Return the [x, y] coordinate for the center point of the cell that contains the specified text.  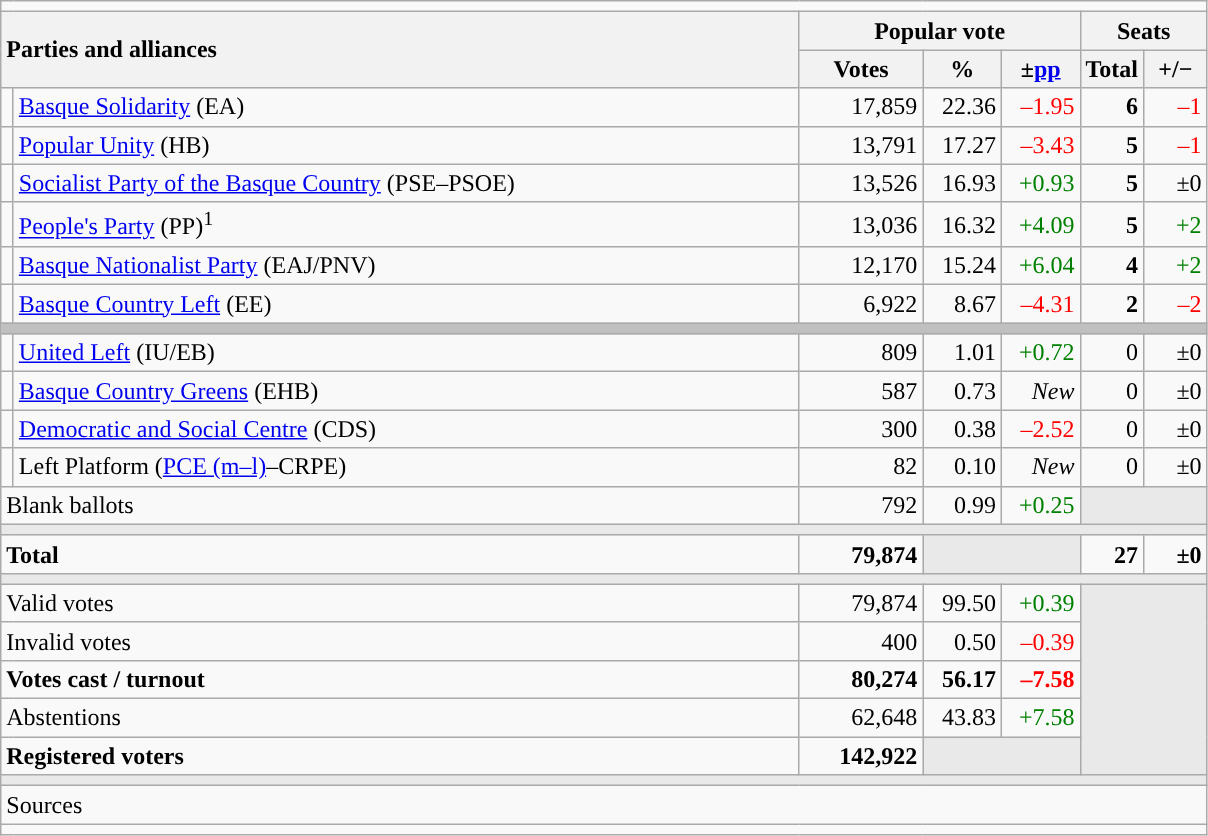
Sources [604, 805]
0.10 [962, 467]
Invalid votes [400, 641]
+/− [1176, 69]
–4.31 [1040, 304]
Basque Country Greens (EHB) [406, 391]
99.50 [962, 603]
–1.95 [1040, 107]
13,036 [861, 224]
300 [861, 429]
12,170 [861, 266]
400 [861, 641]
+0.39 [1040, 603]
Democratic and Social Centre (CDS) [406, 429]
16.93 [962, 183]
0.73 [962, 391]
Basque Country Left (EE) [406, 304]
Valid votes [400, 603]
56.17 [962, 679]
6 [1112, 107]
–7.58 [1040, 679]
+4.09 [1040, 224]
142,922 [861, 756]
17,859 [861, 107]
1.01 [962, 353]
15.24 [962, 266]
16.32 [962, 224]
–2.52 [1040, 429]
792 [861, 505]
–2 [1176, 304]
Abstentions [400, 718]
17.27 [962, 145]
Left Platform (PCE (m–l)–CRPE) [406, 467]
0.38 [962, 429]
+6.04 [1040, 266]
+0.25 [1040, 505]
Votes cast / turnout [400, 679]
Popular vote [940, 31]
13,791 [861, 145]
43.83 [962, 718]
27 [1112, 554]
±pp [1040, 69]
Socialist Party of the Basque Country (PSE–PSOE) [406, 183]
+0.93 [1040, 183]
4 [1112, 266]
Votes [861, 69]
Blank ballots [400, 505]
8.67 [962, 304]
809 [861, 353]
Parties and alliances [400, 50]
6,922 [861, 304]
0.50 [962, 641]
80,274 [861, 679]
Popular Unity (HB) [406, 145]
Basque Solidarity (EA) [406, 107]
+0.72 [1040, 353]
Seats [1144, 31]
% [962, 69]
+7.58 [1040, 718]
22.36 [962, 107]
587 [861, 391]
United Left (IU/EB) [406, 353]
62,648 [861, 718]
2 [1112, 304]
13,526 [861, 183]
Basque Nationalist Party (EAJ/PNV) [406, 266]
Registered voters [400, 756]
0.99 [962, 505]
–0.39 [1040, 641]
82 [861, 467]
–3.43 [1040, 145]
People's Party (PP)1 [406, 224]
